Pinpoint the cell where the given text exists, returning its [x, y] midpoint coordinate. 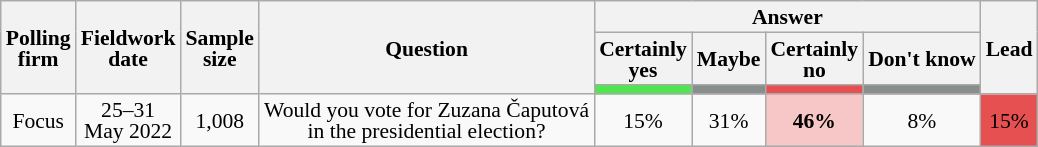
Answer [788, 16]
Would you vote for Zuzana Čaputováin the presidential election? [426, 121]
31% [729, 121]
Don't know [922, 58]
Lead [1010, 48]
Certainlyno [814, 58]
8% [922, 121]
Samplesize [220, 48]
25–31May 2022 [128, 121]
Fieldworkdate [128, 48]
Maybe [729, 58]
Question [426, 48]
Focus [38, 121]
1,008 [220, 121]
46% [814, 121]
Certainlyyes [643, 58]
Pollingfirm [38, 48]
